Detect which cell encompasses the target text, then output its (X, Y) center coordinate. 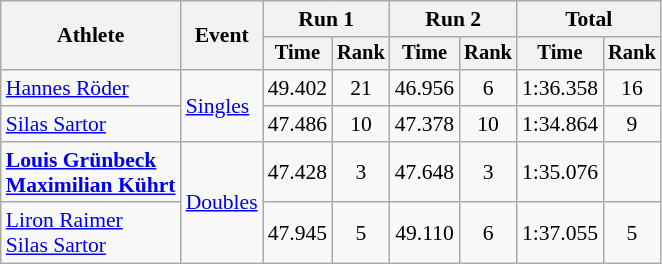
1:34.864 (560, 124)
Singles (222, 106)
1:37.055 (560, 234)
49.402 (298, 88)
47.378 (424, 124)
49.110 (424, 234)
16 (632, 88)
Doubles (222, 203)
47.648 (424, 172)
Athlete (91, 36)
Run 2 (454, 19)
Louis GrünbeckMaximilian Kührt (91, 172)
Run 1 (326, 19)
47.486 (298, 124)
Liron RaimerSilas Sartor (91, 234)
Total (589, 19)
47.945 (298, 234)
1:36.358 (560, 88)
21 (361, 88)
Hannes Röder (91, 88)
Silas Sartor (91, 124)
Event (222, 36)
9 (632, 124)
1:35.076 (560, 172)
47.428 (298, 172)
46.956 (424, 88)
